Extract the [X, Y] coordinate from the center of the cell holding the provided text.  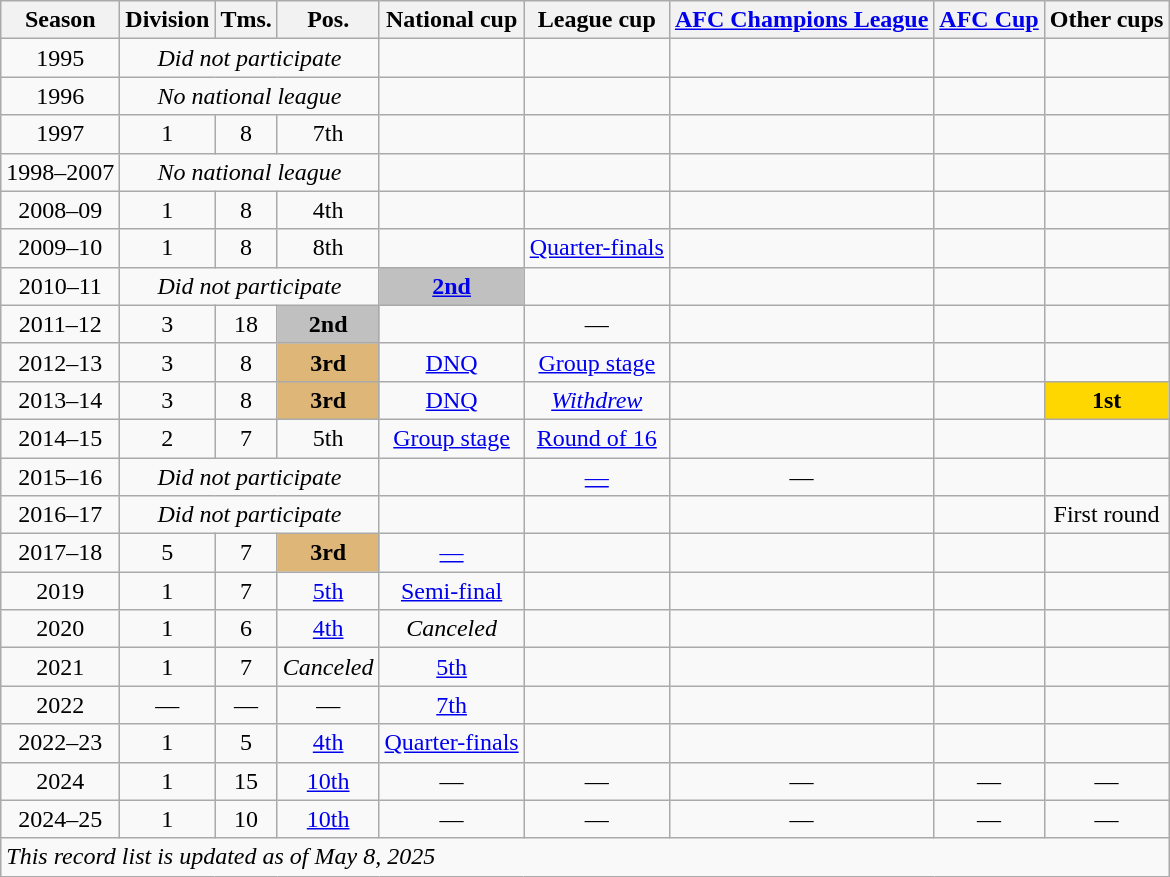
Division [168, 20]
2014–15 [60, 438]
1st [1106, 400]
18 [246, 324]
2010–11 [60, 286]
AFC Champions League [801, 20]
1996 [60, 96]
1997 [60, 134]
National cup [452, 20]
8th [328, 248]
Tms. [246, 20]
This record list is updated as of May 8, 2025 [585, 857]
2020 [60, 629]
Semi-final [452, 591]
First round [1106, 515]
2013–14 [60, 400]
2021 [60, 667]
Other cups [1106, 20]
2019 [60, 591]
10 [246, 819]
2017–18 [60, 553]
2015–16 [60, 477]
2022–23 [60, 743]
Round of 16 [596, 438]
2016–17 [60, 515]
2009–10 [60, 248]
Pos. [328, 20]
2011–12 [60, 324]
1995 [60, 58]
15 [246, 781]
2012–13 [60, 362]
1998–2007 [60, 172]
Season [60, 20]
2024 [60, 781]
2022 [60, 705]
2024–25 [60, 819]
2008–09 [60, 210]
AFC Cup [989, 20]
6 [246, 629]
League cup [596, 20]
Withdrew [596, 400]
2 [168, 438]
